Find where the given text appears and provide that cell's center as (x, y) coordinate. 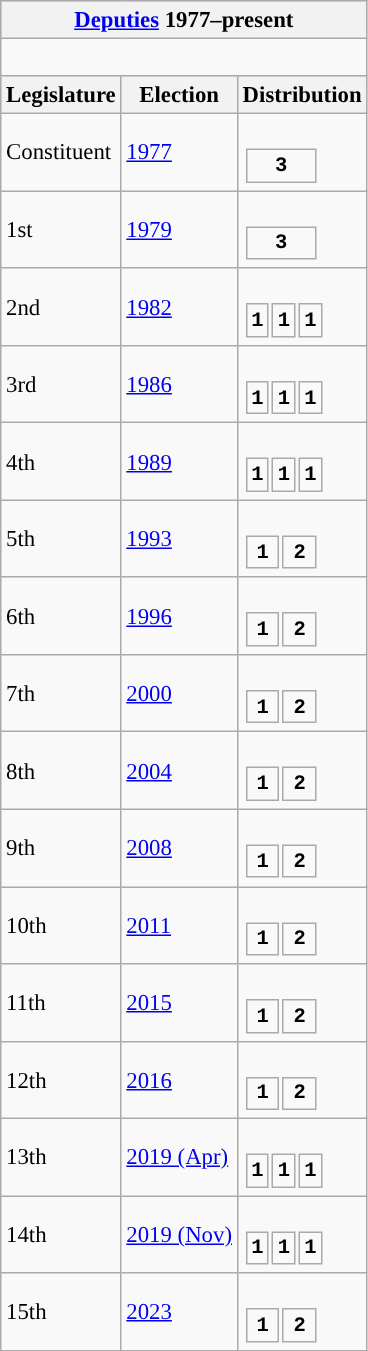
1979 (179, 230)
2000 (179, 694)
2004 (179, 770)
1977 (179, 152)
Distribution (302, 95)
2015 (179, 1002)
1989 (179, 462)
Constituent (61, 152)
6th (61, 616)
1993 (179, 538)
9th (61, 848)
4th (61, 462)
Election (179, 95)
2016 (179, 1080)
11th (61, 1002)
12th (61, 1080)
2008 (179, 848)
1st (61, 230)
1996 (179, 616)
1982 (179, 306)
Deputies 1977–present (184, 20)
10th (61, 926)
15th (61, 1312)
2nd (61, 306)
7th (61, 694)
2011 (179, 926)
8th (61, 770)
5th (61, 538)
Legislature (61, 95)
13th (61, 1158)
2019 (Nov) (179, 1234)
2023 (179, 1312)
1986 (179, 384)
2019 (Apr) (179, 1158)
3rd (61, 384)
14th (61, 1234)
